Detect which cell encompasses the target text, then output its [x, y] center coordinate. 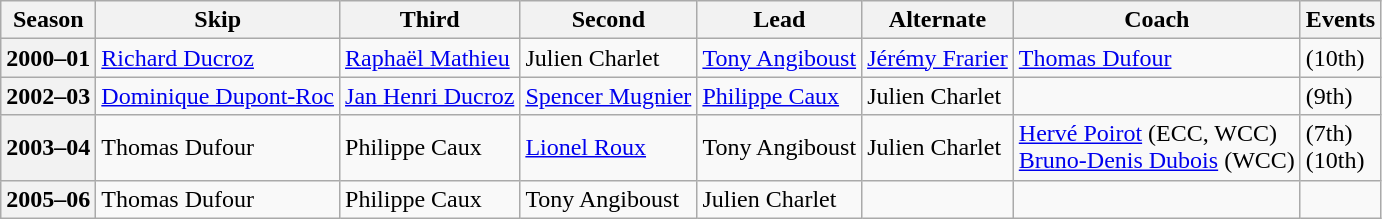
Dominique Dupont-Roc [218, 96]
Richard Ducroz [218, 58]
Jérémy Frarier [938, 58]
Lead [780, 20]
Hervé Poirot (ECC, WCC)Bruno-Denis Dubois (WCC) [1156, 148]
Second [608, 20]
(9th) [1340, 96]
Coach [1156, 20]
Season [48, 20]
Raphaël Mathieu [430, 58]
Third [430, 20]
Spencer Mugnier [608, 96]
Jan Henri Ducroz [430, 96]
2000–01 [48, 58]
Lionel Roux [608, 148]
2005–06 [48, 199]
(10th) [1340, 58]
(7th) (10th) [1340, 148]
2003–04 [48, 148]
2002–03 [48, 96]
Events [1340, 20]
Skip [218, 20]
Alternate [938, 20]
